Locate the cell with the specified text and output its [X, Y] center coordinate. 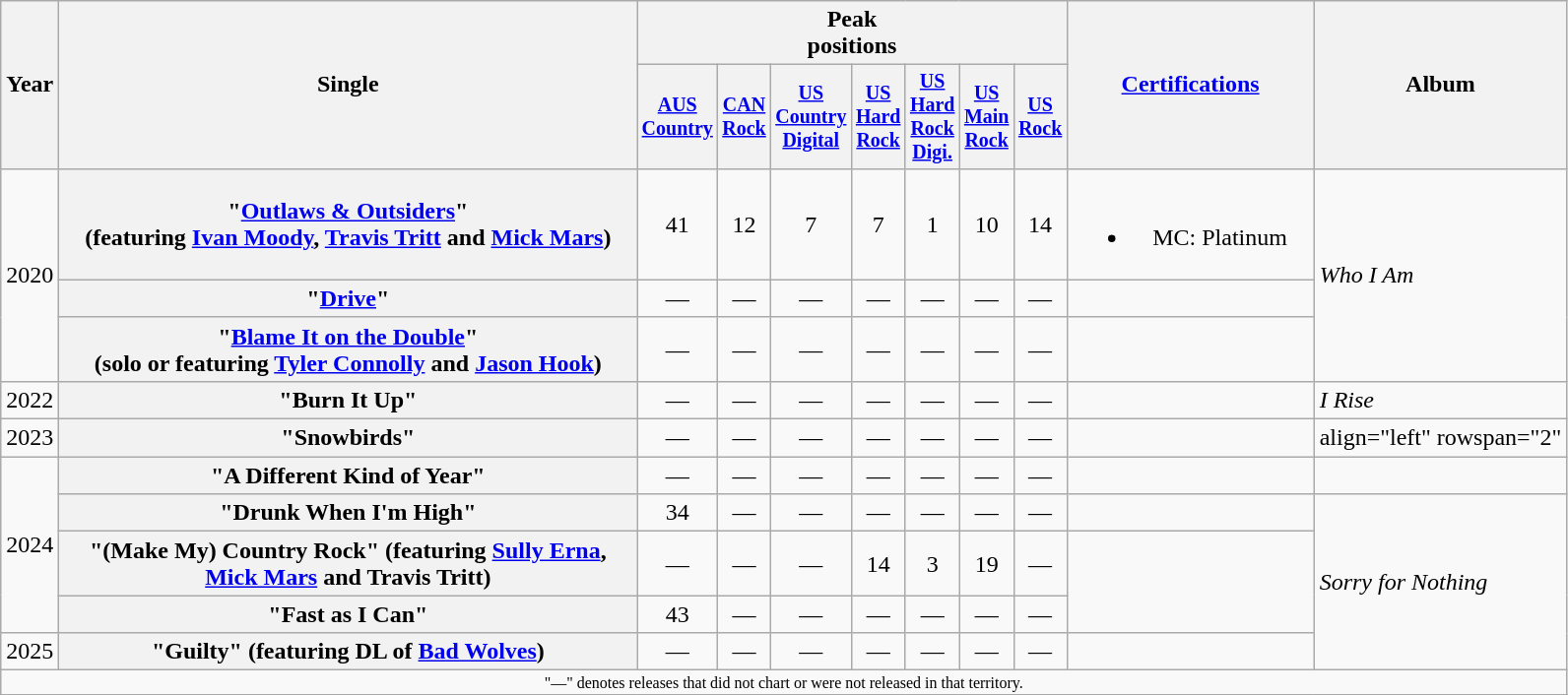
Album [1440, 85]
"A Different Kind of Year" [349, 475]
"Drive" [349, 298]
AUSCountry [678, 116]
19 [987, 563]
MC: Platinum [1190, 224]
3 [932, 563]
"Burn It Up" [349, 400]
34 [678, 513]
USMainRock [987, 116]
2020 [30, 275]
43 [678, 614]
Year [30, 85]
"—" denotes releases that did not chart or were not released in that territory. [784, 682]
41 [678, 224]
10 [987, 224]
align="left" rowspan="2" [1440, 438]
USCountryDigital [811, 116]
"Outlaws & Outsiders"(featuring Ivan Moody, Travis Tritt and Mick Mars) [349, 224]
"Drunk When I'm High" [349, 513]
USHardRockDigi. [932, 116]
Sorry for Nothing [1440, 583]
2025 [30, 652]
2023 [30, 438]
"Blame It on the Double"(solo or featuring Tyler Connolly and Jason Hook) [349, 348]
CANRock [745, 116]
"Fast as I Can" [349, 614]
Single [349, 85]
Who I Am [1440, 275]
1 [932, 224]
2024 [30, 545]
"(Make My) Country Rock" (featuring Sully Erna, Mick Mars and Travis Tritt) [349, 563]
12 [745, 224]
"Snowbirds" [349, 438]
I Rise [1440, 400]
"Guilty" (featuring DL of Bad Wolves) [349, 652]
2022 [30, 400]
USHardRock [879, 116]
Peakpositions [852, 33]
USRock [1040, 116]
Certifications [1190, 85]
